Capture the cell that displays the provided text and extract its (X, Y) central coordinate. 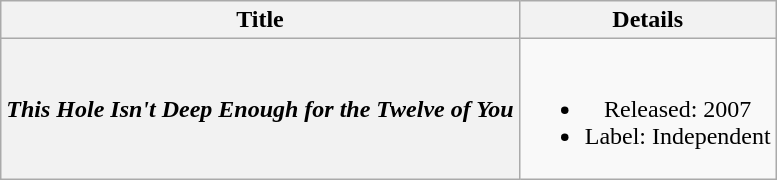
Details (648, 20)
Released: 2007Label: Independent (648, 109)
This Hole Isn't Deep Enough for the Twelve of You (260, 109)
Title (260, 20)
